Extract the (x, y) coordinate from the center of the cell holding the provided text.  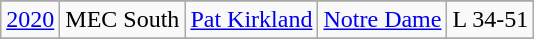
L 34-51 (490, 20)
2020 (30, 20)
MEC South (122, 20)
Notre Dame (382, 20)
Pat Kirkland (252, 20)
